Scan for the cell matching the given text and deliver its (X, Y) coordinate at center. 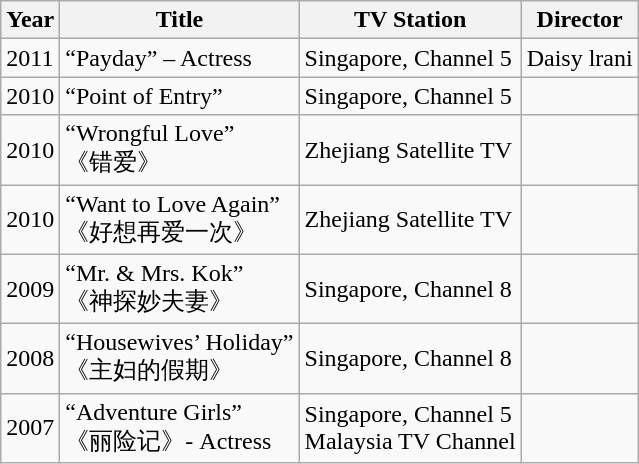
“Mr. & Mrs. Kok”《神探妙夫妻》 (180, 289)
Daisy lrani (580, 58)
“Payday” – Actress (180, 58)
“Wrongful Love”《错爱》 (180, 150)
“Adventure Girls”《丽险记》- Actress (180, 428)
2007 (30, 428)
2009 (30, 289)
2011 (30, 58)
Title (180, 20)
Director (580, 20)
2008 (30, 359)
“Housewives’ Holiday”《主妇的假期》 (180, 359)
TV Station (410, 20)
“Want to Love Again”《好想再爱一次》 (180, 219)
“Point of Entry” (180, 96)
Year (30, 20)
Singapore, Channel 5Malaysia TV Channel (410, 428)
